Output the (x, y) coordinate of the center of the cell containing the given text.  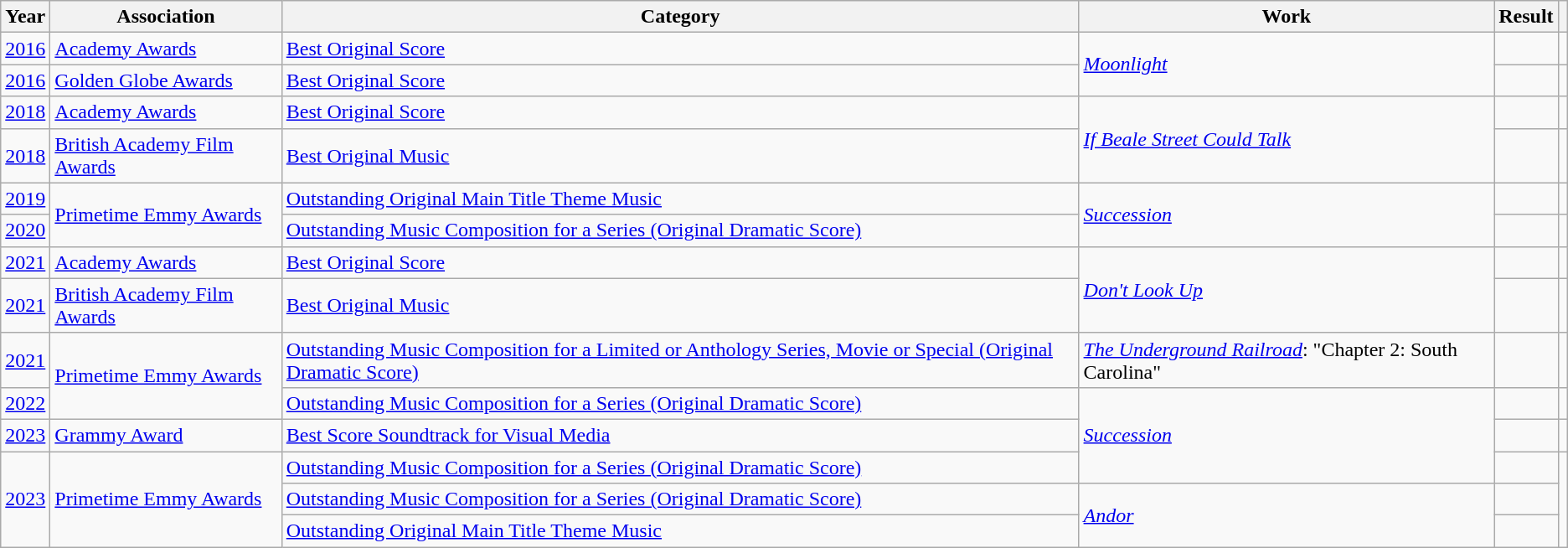
Association (166, 17)
If Beale Street Could Talk (1287, 139)
Don't Look Up (1287, 290)
Andor (1287, 515)
Year (25, 17)
Golden Globe Awards (166, 80)
Moonlight (1287, 65)
Grammy Award (166, 435)
2019 (25, 199)
Outstanding Music Composition for a Limited or Anthology Series, Movie or Special (Original Dramatic Score) (680, 360)
2022 (25, 403)
2020 (25, 230)
Category (680, 17)
The Underground Railroad: "Chapter 2: South Carolina" (1287, 360)
Work (1287, 17)
Result (1526, 17)
Best Score Soundtrack for Visual Media (680, 435)
